Output the (X, Y) coordinate of the center of the cell containing the given text.  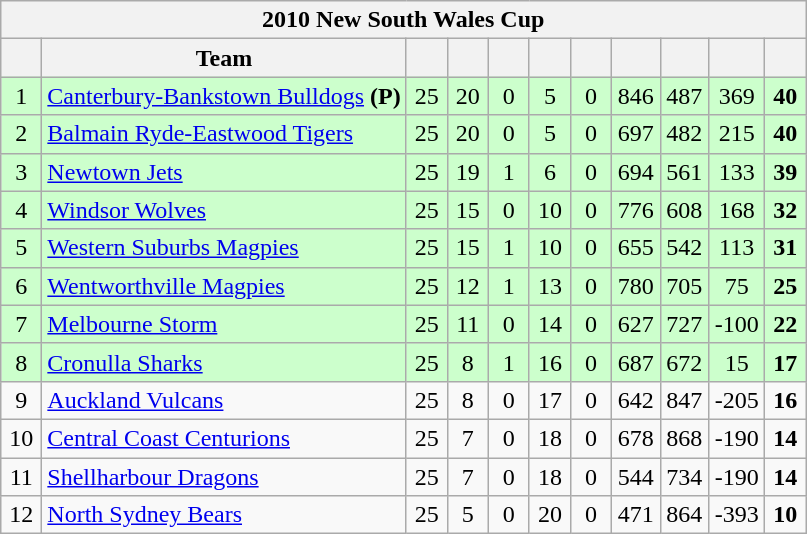
Balmain Ryde-Eastwood Tigers (224, 134)
864 (684, 515)
655 (636, 248)
608 (684, 210)
727 (684, 324)
Windsor Wolves (224, 210)
Wentworthville Magpies (224, 286)
32 (786, 210)
868 (684, 438)
369 (737, 96)
734 (684, 477)
North Sydney Bears (224, 515)
561 (684, 172)
168 (737, 210)
487 (684, 96)
694 (636, 172)
-205 (737, 400)
687 (636, 362)
Team (224, 58)
642 (636, 400)
Shellharbour Dragons (224, 477)
19 (468, 172)
482 (684, 134)
Cronulla Sharks (224, 362)
Canterbury-Bankstown Bulldogs (P) (224, 96)
-393 (737, 515)
Central Coast Centurions (224, 438)
39 (786, 172)
542 (684, 248)
847 (684, 400)
678 (636, 438)
697 (636, 134)
3 (22, 172)
Melbourne Storm (224, 324)
780 (636, 286)
2010 New South Wales Cup (404, 20)
705 (684, 286)
31 (786, 248)
776 (636, 210)
113 (737, 248)
544 (636, 477)
-100 (737, 324)
13 (550, 286)
Newtown Jets (224, 172)
75 (737, 286)
215 (737, 134)
2 (22, 134)
22 (786, 324)
846 (636, 96)
Western Suburbs Magpies (224, 248)
4 (22, 210)
133 (737, 172)
Auckland Vulcans (224, 400)
9 (22, 400)
627 (636, 324)
672 (684, 362)
471 (636, 515)
